Provide the (X, Y) coordinate of the cell's center where the given text is located.  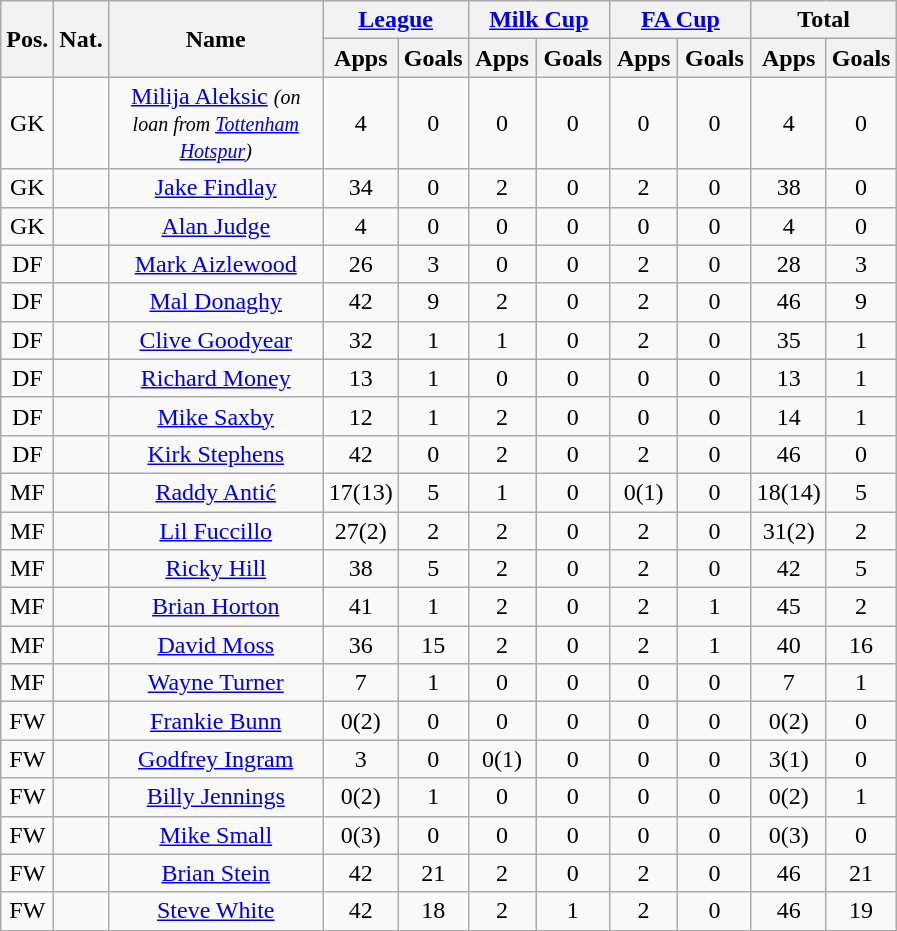
Clive Goodyear (216, 340)
Brian Horton (216, 607)
David Moss (216, 645)
Richard Money (216, 378)
15 (433, 645)
26 (360, 264)
41 (360, 607)
19 (861, 911)
12 (360, 416)
28 (788, 264)
3(1) (788, 759)
27(2) (360, 531)
Mal Donaghy (216, 302)
Wayne Turner (216, 683)
16 (861, 645)
35 (788, 340)
Mark Aizlewood (216, 264)
Nat. (81, 39)
36 (360, 645)
Alan Judge (216, 226)
Milija Aleksic (on loan from Tottenham Hotspur) (216, 123)
Raddy Antić (216, 492)
32 (360, 340)
Jake Findlay (216, 188)
18 (433, 911)
Total (824, 20)
Billy Jennings (216, 797)
Frankie Bunn (216, 721)
17(13) (360, 492)
FA Cup (681, 20)
34 (360, 188)
Mike Saxby (216, 416)
18(14) (788, 492)
14 (788, 416)
40 (788, 645)
Name (216, 39)
Brian Stein (216, 873)
Mike Small (216, 835)
Lil Fuccillo (216, 531)
Godfrey Ingram (216, 759)
Ricky Hill (216, 569)
Pos. (28, 39)
Steve White (216, 911)
45 (788, 607)
Milk Cup (539, 20)
31(2) (788, 531)
League (396, 20)
Kirk Stephens (216, 454)
